Scan for the cell matching the given text and deliver its [X, Y] coordinate at center. 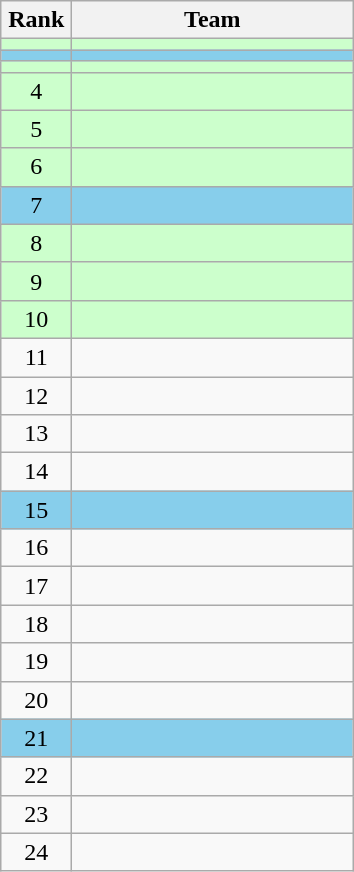
24 [36, 852]
22 [36, 776]
11 [36, 357]
4 [36, 91]
5 [36, 129]
6 [36, 167]
19 [36, 662]
12 [36, 395]
21 [36, 738]
14 [36, 472]
20 [36, 700]
15 [36, 510]
Rank [36, 20]
7 [36, 205]
18 [36, 624]
17 [36, 586]
9 [36, 281]
8 [36, 243]
13 [36, 434]
16 [36, 548]
10 [36, 319]
Team [212, 20]
23 [36, 814]
